Detect which cell encompasses the target text, then output its (x, y) center coordinate. 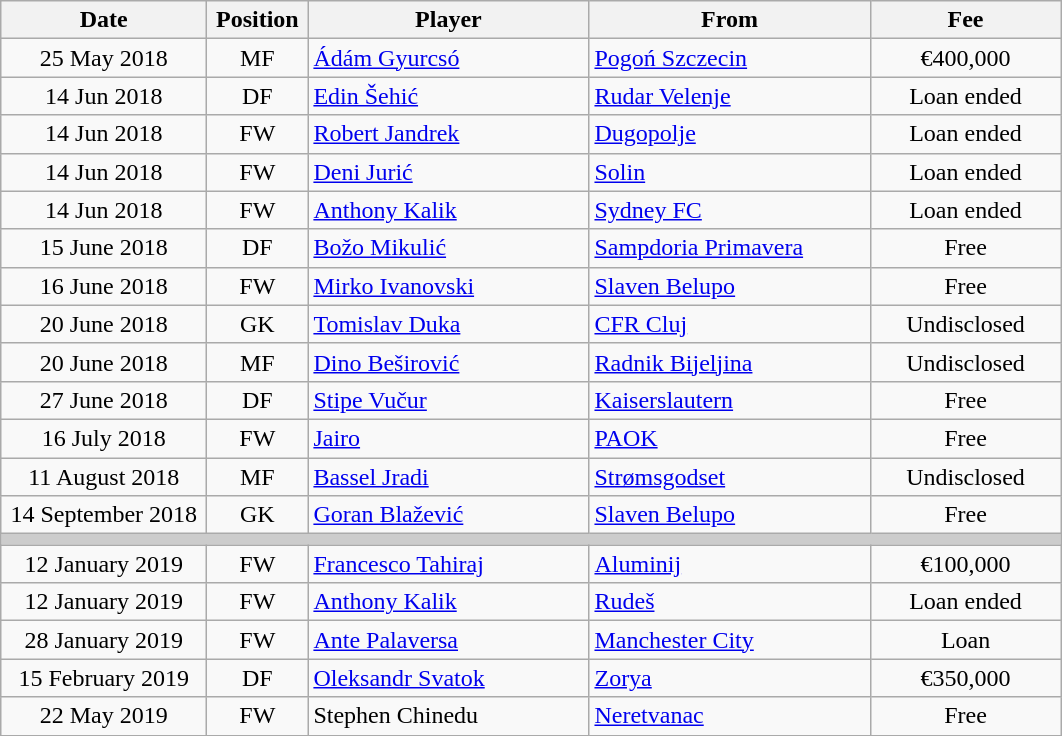
Rudar Velenje (730, 96)
Radnik Bijeljina (730, 362)
Deni Jurić (448, 172)
Stephen Chinedu (448, 716)
Mirko Ivanovski (448, 286)
Goran Blažević (448, 515)
Position (258, 20)
Ante Palaversa (448, 640)
Oleksandr Svatok (448, 678)
Rudeš (730, 602)
15 June 2018 (104, 248)
Dino Beširović (448, 362)
Jairo (448, 438)
Sydney FC (730, 210)
Manchester City (730, 640)
Sampdoria Primavera (730, 248)
Robert Jandrek (448, 134)
27 June 2018 (104, 400)
Francesco Tahiraj (448, 564)
€350,000 (966, 678)
25 May 2018 (104, 58)
Kaiserslautern (730, 400)
16 July 2018 (104, 438)
11 August 2018 (104, 477)
Bassel Jradi (448, 477)
Neretvanac (730, 716)
Date (104, 20)
16 June 2018 (104, 286)
Dugopolje (730, 134)
Stipe Vučur (448, 400)
Ádám Gyurcsó (448, 58)
15 February 2019 (104, 678)
Aluminij (730, 564)
CFR Cluj (730, 324)
28 January 2019 (104, 640)
Fee (966, 20)
From (730, 20)
Tomislav Duka (448, 324)
Pogoń Szczecin (730, 58)
Solin (730, 172)
Zorya (730, 678)
Player (448, 20)
€400,000 (966, 58)
Loan (966, 640)
PAOK (730, 438)
Božo Mikulić (448, 248)
14 September 2018 (104, 515)
€100,000 (966, 564)
Edin Šehić (448, 96)
22 May 2019 (104, 716)
Strømsgodset (730, 477)
